Identify which cell holds the provided text, then report its (x, y) central coordinate. 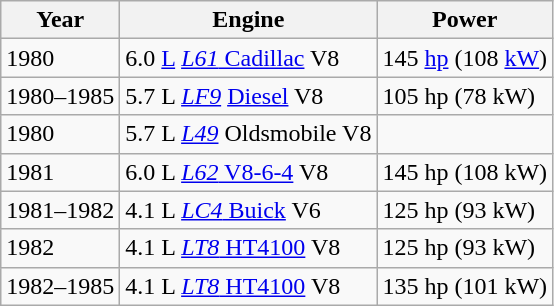
5.7 L L49 Oldsmobile V8 (248, 134)
135 hp (101 kW) (465, 286)
4.1 L LC4 Buick V6 (248, 210)
5.7 L LF9 Diesel V8 (248, 96)
Power (465, 20)
Engine (248, 20)
1981 (60, 172)
1982 (60, 248)
6.0 L L61 Cadillac V8 (248, 58)
1982–1985 (60, 286)
Year (60, 20)
1981–1982 (60, 210)
1980–1985 (60, 96)
6.0 L L62 V8-6-4 V8 (248, 172)
105 hp (78 kW) (465, 96)
